Find where the given text appears and provide that cell's center as [x, y] coordinate. 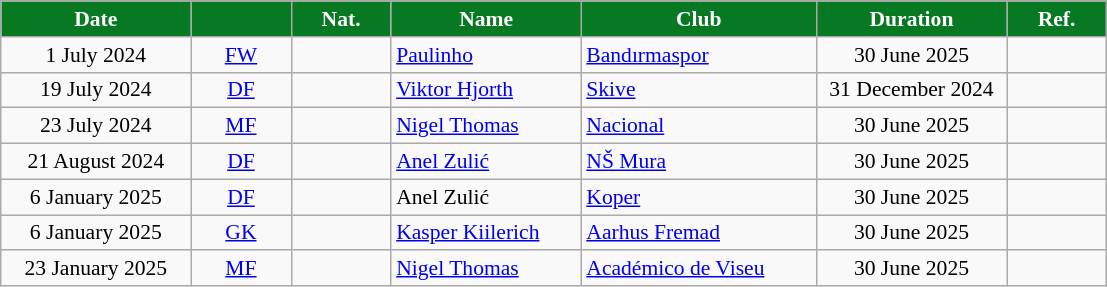
23 January 2025 [96, 269]
21 August 2024 [96, 162]
Name [486, 19]
Nacional [698, 126]
Koper [698, 197]
Aarhus Fremad [698, 233]
Ref. [1056, 19]
Académico de Viseu [698, 269]
31 December 2024 [911, 90]
Viktor Hjorth [486, 90]
Date [96, 19]
Kasper Kiilerich [486, 233]
Nat. [341, 19]
FW [241, 55]
Duration [911, 19]
Skive [698, 90]
Bandırmaspor [698, 55]
Club [698, 19]
19 July 2024 [96, 90]
23 July 2024 [96, 126]
1 July 2024 [96, 55]
NŠ Mura [698, 162]
Paulinho [486, 55]
GK [241, 233]
